Extract the (x, y) coordinate from the center of the cell holding the provided text.  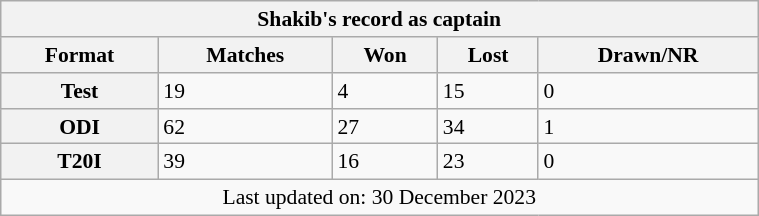
16 (384, 162)
ODI (80, 126)
Test (80, 91)
1 (648, 126)
34 (488, 126)
T20I (80, 162)
Shakib's record as captain (380, 19)
15 (488, 91)
Lost (488, 55)
23 (488, 162)
4 (384, 91)
Format (80, 55)
Drawn/NR (648, 55)
62 (245, 126)
Last updated on: 30 December 2023 (380, 197)
39 (245, 162)
Won (384, 55)
27 (384, 126)
19 (245, 91)
Matches (245, 55)
